Determine the (x, y) coordinate at the center of the cell enclosing the given text.  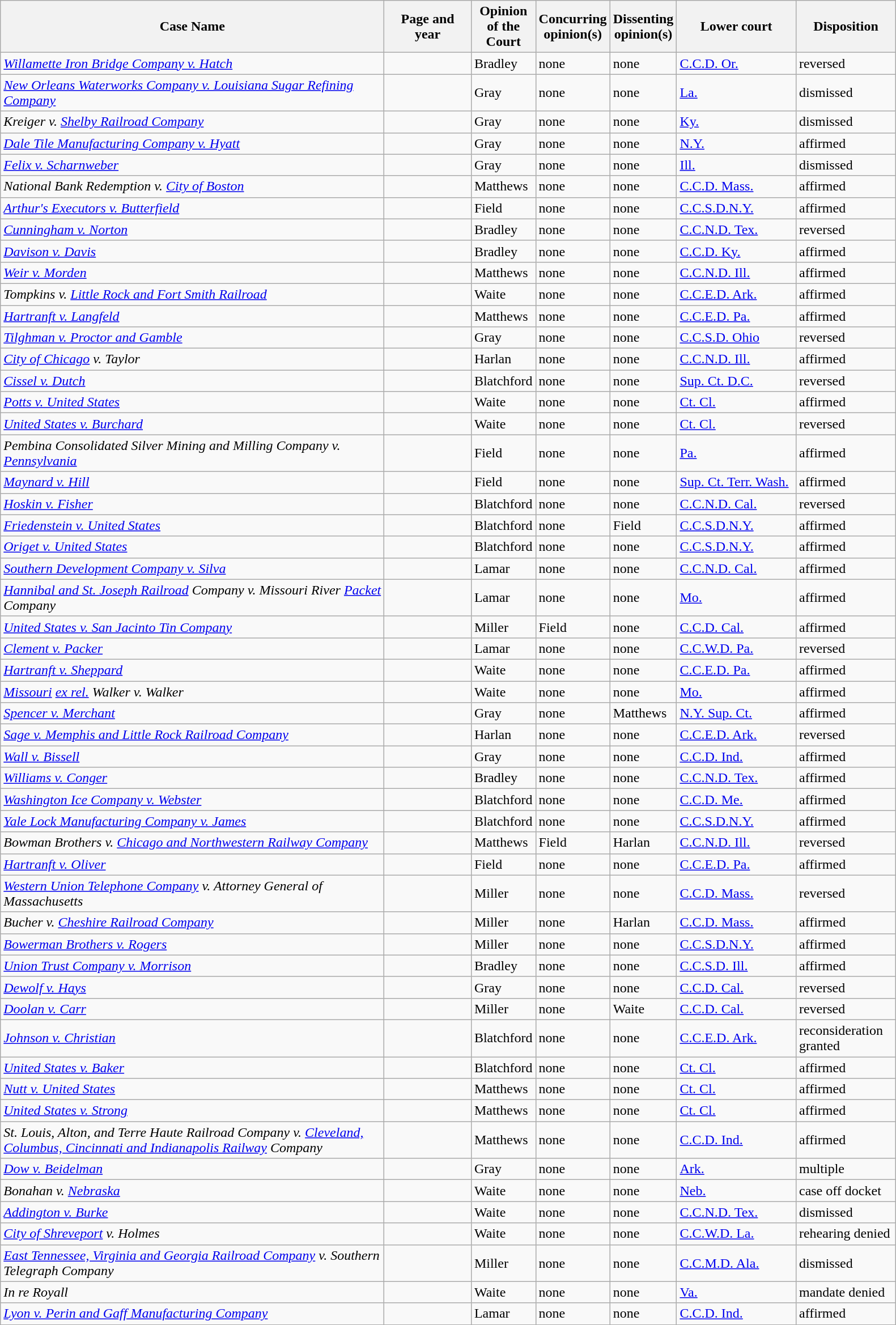
N.Y. Sup. Ct. (737, 714)
C.C.D. Ky. (737, 251)
Tompkins v. Little Rock and Fort Smith Railroad (193, 294)
Bonahan v. Nebraska (193, 1191)
Concurring opinion(s) (572, 27)
mandate denied (846, 1292)
N.Y. (737, 143)
Page and year (428, 27)
Southern Development Company v. Silva (193, 568)
case off docket (846, 1191)
East Tennessee, Virginia and Georgia Railroad Company v. Southern Telegraph Company (193, 1263)
Hoskin v. Fisher (193, 504)
Weir v. Morden (193, 273)
Dissenting opinion(s) (643, 27)
Wall v. Bissell (193, 757)
Tilghman v. Proctor and Gamble (193, 338)
Willamette Iron Bridge Company v. Hatch (193, 63)
United States v. Baker (193, 1067)
Sup. Ct. Terr. Wash. (737, 482)
C.C.S.D. Ohio (737, 338)
In re Royall (193, 1292)
New Orleans Waterworks Company v. Louisiana Sugar Refining Company (193, 93)
multiple (846, 1169)
Cunningham v. Norton (193, 230)
Dewolf v. Hays (193, 987)
Dale Tile Manufacturing Company v. Hyatt (193, 143)
Ky. (737, 122)
United States v. Burchard (193, 424)
Sup. Ct. D.C. (737, 381)
Washington Ice Company v. Webster (193, 800)
Kreiger v. Shelby Railroad Company (193, 122)
Hartranft v. Oliver (193, 864)
Ill. (737, 165)
Doolan v. Carr (193, 1009)
Davison v. Davis (193, 251)
Hartranft v. Sheppard (193, 670)
Lyon v. Perin and Gaff Manufacturing Company (193, 1314)
Va. (737, 1292)
Johnson v. Christian (193, 1038)
C.C.M.D. Ala. (737, 1263)
C.C.D. Me. (737, 800)
C.C.S.D. Ill. (737, 966)
C.C.D. Or. (737, 63)
Dow v. Beidelman (193, 1169)
Lower court (737, 27)
Spencer v. Merchant (193, 714)
Hartranft v. Langfeld (193, 316)
Pa. (737, 453)
Williams v. Conger (193, 778)
Nutt v. United States (193, 1089)
Bowerman Brothers v. Rogers (193, 944)
Sage v. Memphis and Little Rock Railroad Company (193, 735)
Neb. (737, 1191)
Origet v. United States (193, 547)
Hannibal and St. Joseph Railroad Company v. Missouri River Packet Company (193, 597)
Pembina Consolidated Silver Mining and Milling Company v. Pennsylvania (193, 453)
City of Chicago v. Taylor (193, 359)
United States v. San Jacinto Tin Company (193, 627)
Bowman Brothers v. Chicago and Northwestern Railway Company (193, 843)
Felix v. Scharnweber (193, 165)
reconsideration granted (846, 1038)
C.C.W.D. La. (737, 1234)
St. Louis, Alton, and Terre Haute Railroad Company v. Cleveland, Columbus, Cincinnati and Indianapolis Railway Company (193, 1140)
Union Trust Company v. Morrison (193, 966)
Western Union Telephone Company v. Attorney General of Massachusetts (193, 893)
Missouri ex rel. Walker v. Walker (193, 692)
Disposition (846, 27)
Opinion of the Court (503, 27)
Case Name (193, 27)
Maynard v. Hill (193, 482)
Ark. (737, 1169)
United States v. Strong (193, 1111)
Arthur's Executors v. Butterfield (193, 208)
C.C.W.D. Pa. (737, 648)
City of Shreveport v. Holmes (193, 1234)
Potts v. United States (193, 402)
Friedenstein v. United States (193, 525)
La. (737, 93)
Clement v. Packer (193, 648)
rehearing denied (846, 1234)
Bucher v. Cheshire Railroad Company (193, 923)
Cissel v. Dutch (193, 381)
Addington v. Burke (193, 1212)
Yale Lock Manufacturing Company v. James (193, 821)
National Bank Redemption v. City of Boston (193, 186)
